Detect which cell encompasses the target text, then output its [X, Y] center coordinate. 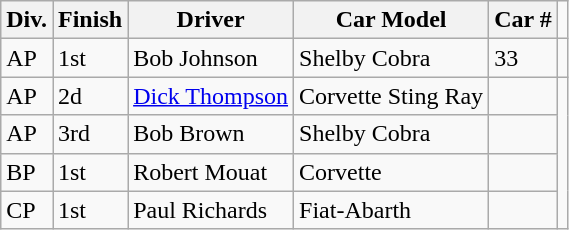
Fiat-Abarth [392, 210]
Bob Brown [211, 134]
CP [27, 210]
2d [90, 96]
Finish [90, 20]
Div. [27, 20]
Dick Thompson [211, 96]
BP [27, 172]
3rd [90, 134]
Corvette [392, 172]
Car # [524, 20]
Car Model [392, 20]
Paul Richards [211, 210]
Robert Mouat [211, 172]
Driver [211, 20]
Bob Johnson [211, 58]
33 [524, 58]
Corvette Sting Ray [392, 96]
